For the text-containing cell, return its midpoint in (x, y) coordinate format. 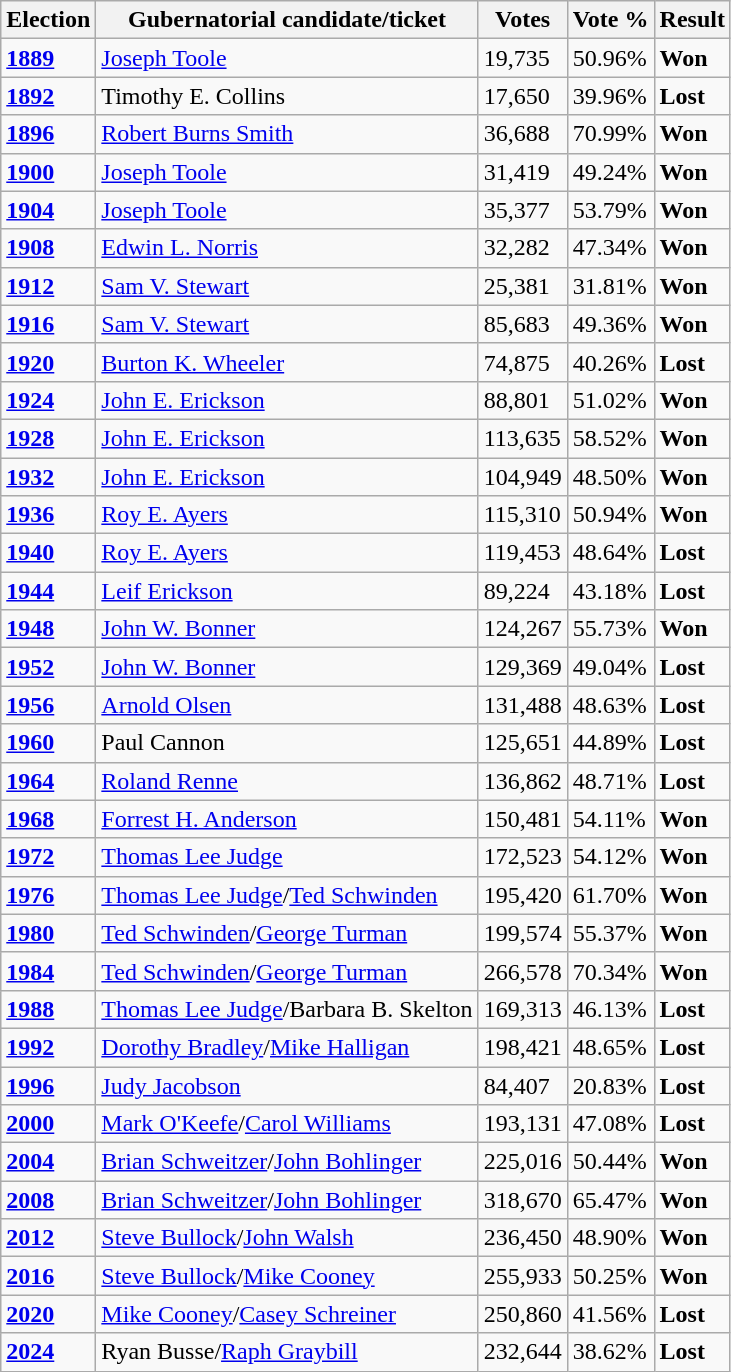
65.47% (610, 1200)
49.04% (610, 667)
2024 (48, 1352)
1892 (48, 96)
Mark O'Keefe/Carol Williams (287, 1124)
2004 (48, 1162)
1924 (48, 400)
1900 (48, 172)
19,735 (522, 58)
41.56% (610, 1314)
39.96% (610, 96)
48.50% (610, 477)
Thomas Lee Judge (287, 857)
1972 (48, 857)
88,801 (522, 400)
1908 (48, 248)
Forrest H. Anderson (287, 819)
2016 (48, 1276)
1968 (48, 819)
124,267 (522, 629)
Timothy E. Collins (287, 96)
Steve Bullock/Mike Cooney (287, 1276)
1952 (48, 667)
Burton K. Wheeler (287, 362)
70.99% (610, 134)
125,651 (522, 743)
48.65% (610, 1047)
136,862 (522, 781)
31.81% (610, 286)
Ryan Busse/Raph Graybill (287, 1352)
20.83% (610, 1085)
2012 (48, 1238)
255,933 (522, 1276)
54.11% (610, 819)
113,635 (522, 438)
1992 (48, 1047)
35,377 (522, 210)
Arnold Olsen (287, 705)
198,421 (522, 1047)
48.90% (610, 1238)
1996 (48, 1085)
169,313 (522, 1009)
Edwin L. Norris (287, 248)
61.70% (610, 895)
84,407 (522, 1085)
74,875 (522, 362)
48.63% (610, 705)
104,949 (522, 477)
1988 (48, 1009)
115,310 (522, 515)
1889 (48, 58)
250,860 (522, 1314)
1916 (48, 324)
47.08% (610, 1124)
Steve Bullock/John Walsh (287, 1238)
236,450 (522, 1238)
172,523 (522, 857)
1912 (48, 286)
129,369 (522, 667)
1964 (48, 781)
1956 (48, 705)
25,381 (522, 286)
1896 (48, 134)
195,420 (522, 895)
1928 (48, 438)
1920 (48, 362)
193,131 (522, 1124)
1984 (48, 971)
232,644 (522, 1352)
51.02% (610, 400)
40.26% (610, 362)
53.79% (610, 210)
199,574 (522, 933)
225,016 (522, 1162)
55.37% (610, 933)
1960 (48, 743)
50.44% (610, 1162)
1940 (48, 553)
48.71% (610, 781)
318,670 (522, 1200)
55.73% (610, 629)
50.94% (610, 515)
49.36% (610, 324)
2008 (48, 1200)
Paul Cannon (287, 743)
2000 (48, 1124)
Election (48, 20)
1932 (48, 477)
1948 (48, 629)
32,282 (522, 248)
48.64% (610, 553)
Robert Burns Smith (287, 134)
17,650 (522, 96)
Roland Renne (287, 781)
Vote % (610, 20)
49.24% (610, 172)
266,578 (522, 971)
31,419 (522, 172)
58.52% (610, 438)
Thomas Lee Judge/Barbara B. Skelton (287, 1009)
44.89% (610, 743)
Result (692, 20)
1904 (48, 210)
43.18% (610, 591)
70.34% (610, 971)
1976 (48, 895)
1980 (48, 933)
50.25% (610, 1276)
Dorothy Bradley/Mike Halligan (287, 1047)
50.96% (610, 58)
Gubernatorial candidate/ticket (287, 20)
2020 (48, 1314)
85,683 (522, 324)
119,453 (522, 553)
Mike Cooney/Casey Schreiner (287, 1314)
1944 (48, 591)
54.12% (610, 857)
Leif Erickson (287, 591)
Judy Jacobson (287, 1085)
Thomas Lee Judge/Ted Schwinden (287, 895)
38.62% (610, 1352)
1936 (48, 515)
131,488 (522, 705)
36,688 (522, 134)
46.13% (610, 1009)
89,224 (522, 591)
Votes (522, 20)
150,481 (522, 819)
47.34% (610, 248)
